Search for the cell housing the specified text and yield its (x, y) center coordinate. 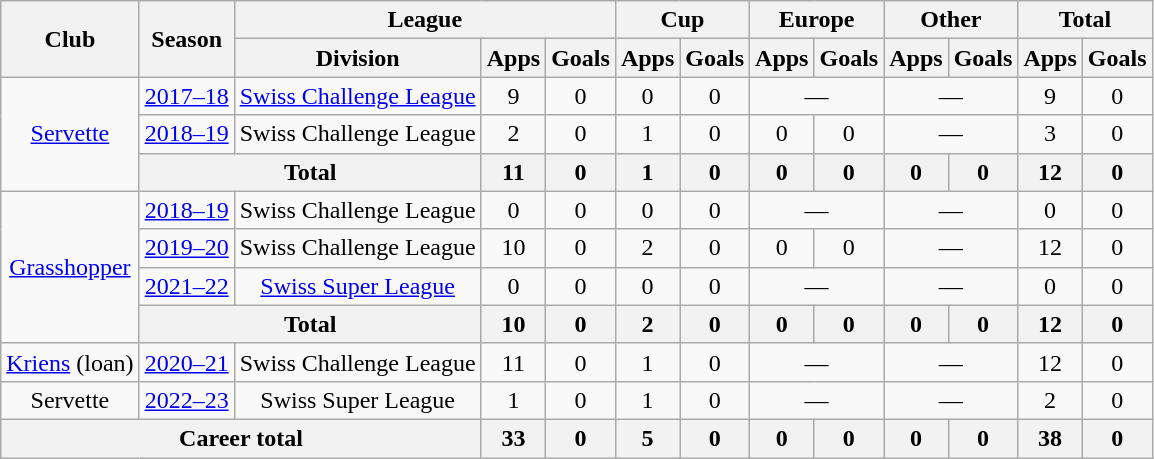
2019–20 (186, 248)
Career total (241, 438)
Grasshopper (70, 267)
Other (951, 20)
League (424, 20)
Cup (682, 20)
Division (358, 58)
2022–23 (186, 400)
Kriens (loan) (70, 362)
Club (70, 39)
Europe (817, 20)
2020–21 (186, 362)
3 (1050, 134)
Season (186, 39)
38 (1050, 438)
2021–22 (186, 286)
2017–18 (186, 96)
5 (647, 438)
33 (513, 438)
